Return the (x, y) coordinate for the center point of the cell that contains the specified text.  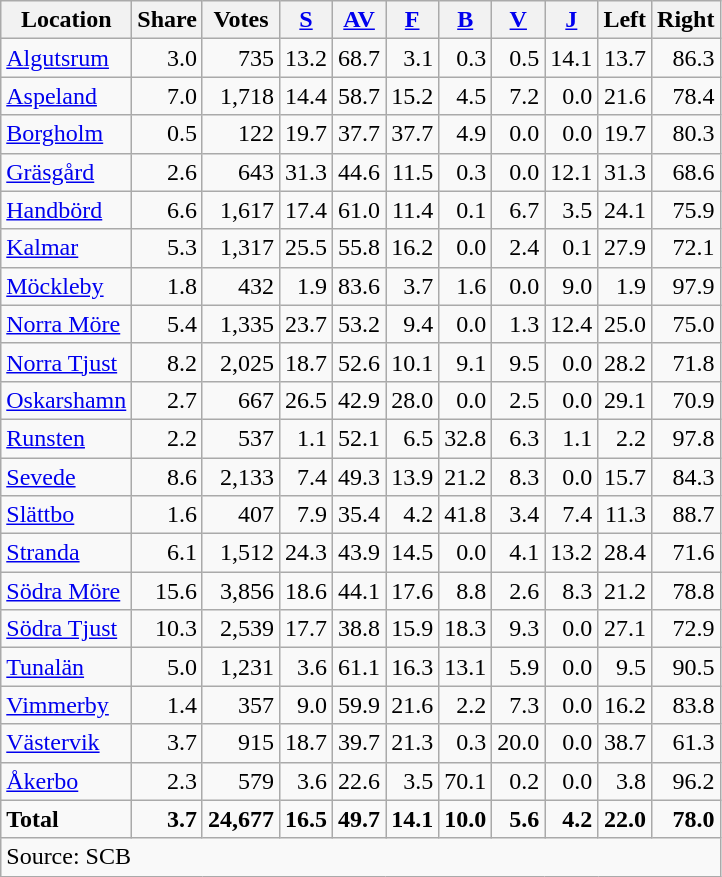
357 (240, 705)
122 (240, 134)
78.4 (686, 96)
Location (66, 20)
F (412, 20)
22.6 (360, 781)
70.9 (686, 400)
15.9 (412, 629)
11.3 (625, 515)
80.3 (686, 134)
42.9 (360, 400)
55.8 (360, 248)
1.8 (168, 286)
Åkerbo (66, 781)
0.2 (518, 781)
35.4 (360, 515)
Votes (240, 20)
41.8 (466, 515)
14.5 (412, 553)
11.4 (412, 210)
9.4 (412, 324)
7.0 (168, 96)
72.9 (686, 629)
6.5 (412, 438)
Stranda (66, 553)
2.5 (518, 400)
Kalmar (66, 248)
75.0 (686, 324)
1,617 (240, 210)
68.6 (686, 172)
Vimmerby (66, 705)
Möckleby (66, 286)
4.9 (466, 134)
11.5 (412, 172)
78.8 (686, 591)
Norra Möre (66, 324)
32.8 (466, 438)
27.1 (625, 629)
7.2 (518, 96)
8.8 (466, 591)
1,718 (240, 96)
15.7 (625, 477)
9.1 (466, 362)
2,133 (240, 477)
58.7 (360, 96)
39.7 (360, 743)
15.6 (168, 591)
28.0 (412, 400)
49.3 (360, 477)
Gräsgård (66, 172)
6.1 (168, 553)
7.9 (306, 515)
18.6 (306, 591)
Sevede (66, 477)
Slättbo (66, 515)
13.1 (466, 667)
3.8 (625, 781)
Södra Möre (66, 591)
21.3 (412, 743)
18.3 (466, 629)
6.6 (168, 210)
1.3 (518, 324)
Aspeland (66, 96)
10.1 (412, 362)
1,231 (240, 667)
22.0 (625, 819)
15.2 (412, 96)
97.9 (686, 286)
407 (240, 515)
17.4 (306, 210)
Tunalän (66, 667)
7.3 (518, 705)
13.9 (412, 477)
27.9 (625, 248)
12.4 (572, 324)
Right (686, 20)
28.4 (625, 553)
84.3 (686, 477)
17.6 (412, 591)
Västervik (66, 743)
V (518, 20)
96.2 (686, 781)
AV (360, 20)
8.6 (168, 477)
667 (240, 400)
1,512 (240, 553)
2.7 (168, 400)
23.7 (306, 324)
579 (240, 781)
5.4 (168, 324)
83.6 (360, 286)
B (466, 20)
Total (66, 819)
735 (240, 58)
Algutsrum (66, 58)
44.1 (360, 591)
4.1 (518, 553)
38.7 (625, 743)
432 (240, 286)
643 (240, 172)
3.0 (168, 58)
Source: SCB (360, 857)
16.3 (412, 667)
25.0 (625, 324)
5.6 (518, 819)
Handbörd (66, 210)
Runsten (66, 438)
25.5 (306, 248)
72.1 (686, 248)
38.8 (360, 629)
3.4 (518, 515)
2.3 (168, 781)
78.0 (686, 819)
915 (240, 743)
53.2 (360, 324)
16.5 (306, 819)
97.8 (686, 438)
1.4 (168, 705)
68.7 (360, 58)
24.1 (625, 210)
537 (240, 438)
71.6 (686, 553)
43.9 (360, 553)
J (572, 20)
10.0 (466, 819)
5.0 (168, 667)
9.3 (518, 629)
17.7 (306, 629)
70.1 (466, 781)
5.3 (168, 248)
20.0 (518, 743)
49.7 (360, 819)
3.1 (412, 58)
8.2 (168, 362)
2,025 (240, 362)
75.9 (686, 210)
61.1 (360, 667)
29.1 (625, 400)
1,335 (240, 324)
1,317 (240, 248)
6.7 (518, 210)
Oskarshamn (66, 400)
71.8 (686, 362)
6.3 (518, 438)
2,539 (240, 629)
Södra Tjust (66, 629)
13.7 (625, 58)
12.1 (572, 172)
10.3 (168, 629)
90.5 (686, 667)
44.6 (360, 172)
26.5 (306, 400)
52.6 (360, 362)
Borgholm (66, 134)
83.8 (686, 705)
14.4 (306, 96)
28.2 (625, 362)
61.3 (686, 743)
86.3 (686, 58)
2.4 (518, 248)
S (306, 20)
59.9 (360, 705)
52.1 (360, 438)
61.0 (360, 210)
5.9 (518, 667)
88.7 (686, 515)
4.5 (466, 96)
24,677 (240, 819)
3,856 (240, 591)
24.3 (306, 553)
Share (168, 20)
Left (625, 20)
Norra Tjust (66, 362)
